Provide the [x, y] coordinate of the cell's center where the given text is located.  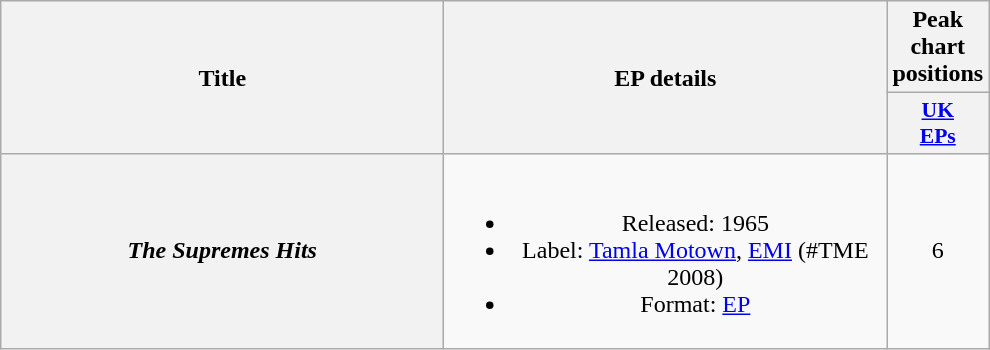
6 [938, 251]
Title [222, 78]
EP details [666, 78]
UKEPs [938, 124]
Released: 1965Label: Tamla Motown, EMI (#TME 2008)Format: EP [666, 251]
The Supremes Hits [222, 251]
Peakchart positions [938, 47]
